Output the (X, Y) coordinate of the center of the cell containing the given text.  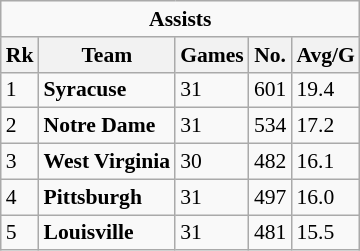
16.0 (325, 197)
Assists (180, 19)
No. (270, 55)
481 (270, 233)
3 (20, 162)
15.5 (325, 233)
Syracuse (106, 90)
534 (270, 126)
Pittsburgh (106, 197)
5 (20, 233)
Rk (20, 55)
17.2 (325, 126)
Louisville (106, 233)
West Virginia (106, 162)
482 (270, 162)
497 (270, 197)
Games (212, 55)
4 (20, 197)
Notre Dame (106, 126)
30 (212, 162)
19.4 (325, 90)
601 (270, 90)
Team (106, 55)
Avg/G (325, 55)
16.1 (325, 162)
1 (20, 90)
2 (20, 126)
